Output the [X, Y] coordinate of the center of the cell containing the given text.  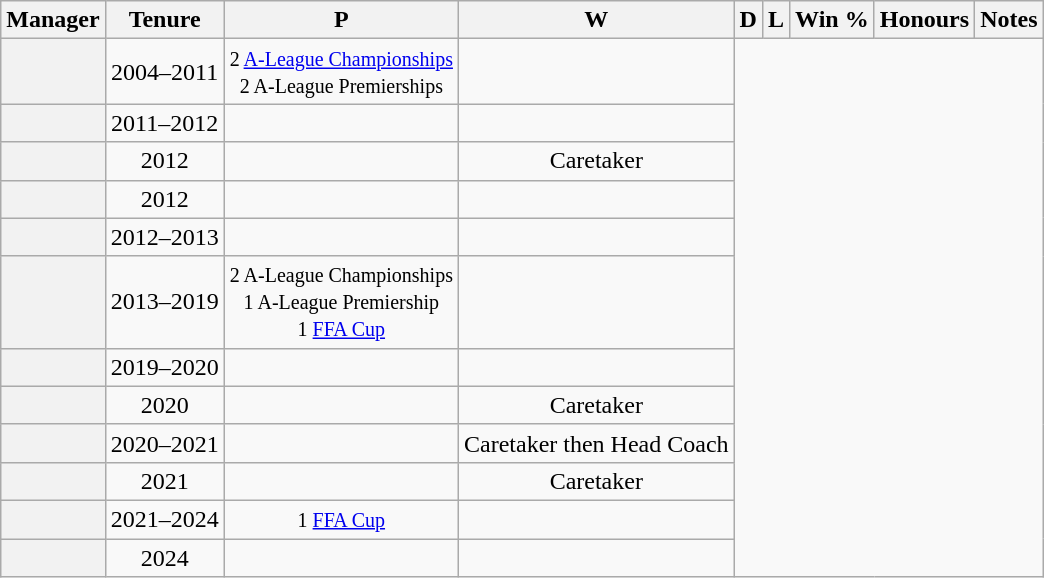
2 A-League Championships1 A-League Premiership1 FFA Cup [341, 302]
Manager [53, 20]
2020–2021 [164, 443]
2024 [164, 557]
1 FFA Cup [341, 519]
2 A-League Championships2 A-League Premierships [341, 72]
Honours [924, 20]
2012–2013 [164, 237]
Win % [832, 20]
2004–2011 [164, 72]
Tenure [164, 20]
Notes [1009, 20]
2011–2012 [164, 123]
W [596, 20]
2021–2024 [164, 519]
L [776, 20]
2021 [164, 481]
P [341, 20]
D [748, 20]
2013–2019 [164, 302]
2019–2020 [164, 367]
Caretaker then Head Coach [596, 443]
2020 [164, 405]
